Locate the cell with the specified text and output its (X, Y) center coordinate. 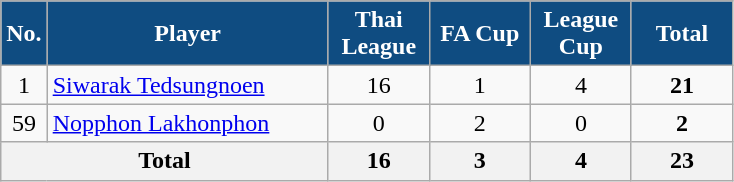
23 (682, 161)
59 (24, 123)
Nopphon Lakhonphon (188, 123)
Thai League (378, 34)
FA Cup (480, 34)
Siwarak Tedsungnoen (188, 85)
Player (188, 34)
No. (24, 34)
3 (480, 161)
21 (682, 85)
League Cup (580, 34)
